Return (X, Y) of the center of cell containing provided text 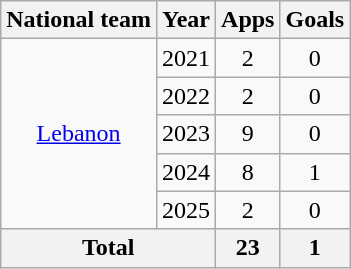
2024 (186, 172)
Year (186, 20)
Apps (248, 20)
Goals (315, 20)
2023 (186, 134)
National team (79, 20)
23 (248, 248)
Lebanon (79, 134)
2022 (186, 96)
8 (248, 172)
9 (248, 134)
2025 (186, 210)
Total (108, 248)
2021 (186, 58)
